Pinpoint the cell where the given text exists, returning its (X, Y) midpoint coordinate. 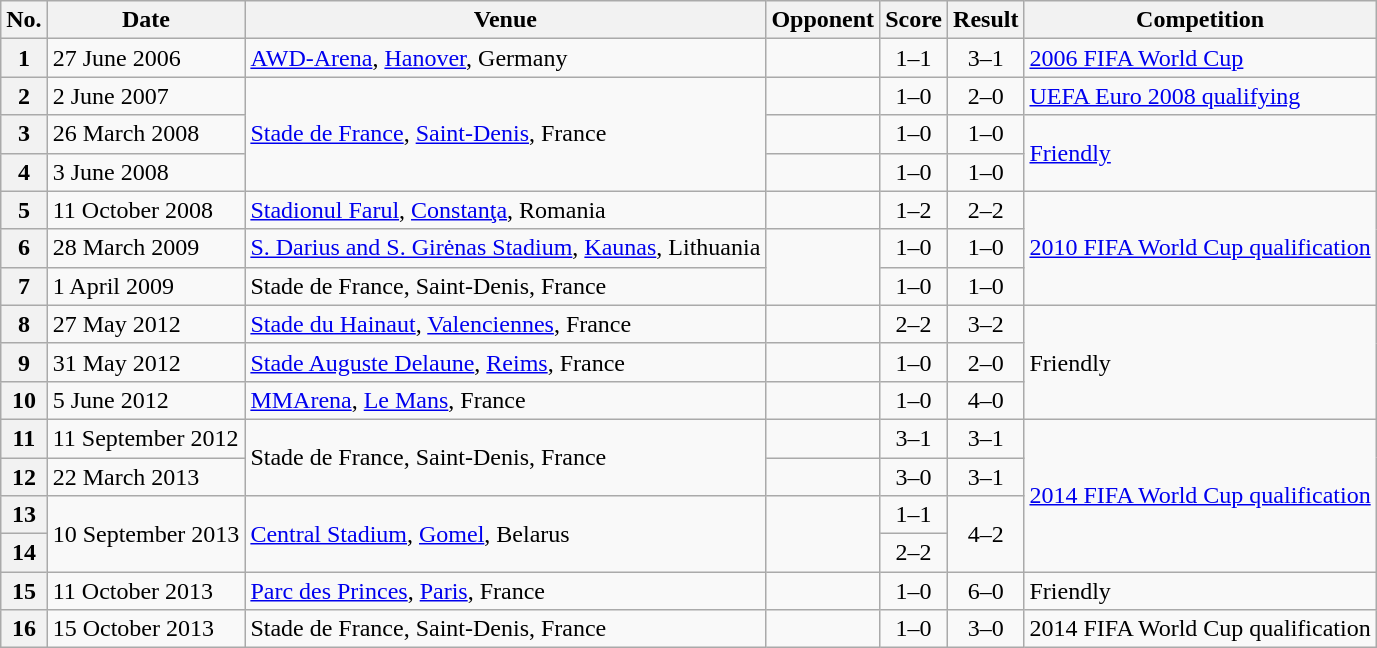
Parc des Princes, Paris, France (506, 591)
9 (24, 362)
28 March 2009 (146, 248)
UEFA Euro 2008 qualifying (1200, 96)
26 March 2008 (146, 134)
11 (24, 438)
S. Darius and S. Girėnas Stadium, Kaunas, Lithuania (506, 248)
Result (986, 20)
8 (24, 324)
Stade Auguste Delaune, Reims, France (506, 362)
4–0 (986, 400)
Stade du Hainaut, Valenciennes, France (506, 324)
AWD-Arena, Hanover, Germany (506, 58)
No. (24, 20)
27 June 2006 (146, 58)
Central Stadium, Gomel, Belarus (506, 534)
1 (24, 58)
Competition (1200, 20)
31 May 2012 (146, 362)
15 October 2013 (146, 629)
11 September 2012 (146, 438)
27 May 2012 (146, 324)
2010 FIFA World Cup qualification (1200, 248)
15 (24, 591)
10 (24, 400)
3–2 (986, 324)
6 (24, 248)
2 (24, 96)
10 September 2013 (146, 534)
Venue (506, 20)
11 October 2008 (146, 210)
3 (24, 134)
MMArena, Le Mans, France (506, 400)
11 October 2013 (146, 591)
2006 FIFA World Cup (1200, 58)
7 (24, 286)
5 (24, 210)
3 June 2008 (146, 172)
4 (24, 172)
1–2 (914, 210)
14 (24, 553)
6–0 (986, 591)
12 (24, 477)
4–2 (986, 534)
Score (914, 20)
Date (146, 20)
16 (24, 629)
1 April 2009 (146, 286)
5 June 2012 (146, 400)
Opponent (823, 20)
2 June 2007 (146, 96)
22 March 2013 (146, 477)
13 (24, 515)
Stadionul Farul, Constanţa, Romania (506, 210)
